Provide the [X, Y] coordinate of the cell's center where the given text is located.  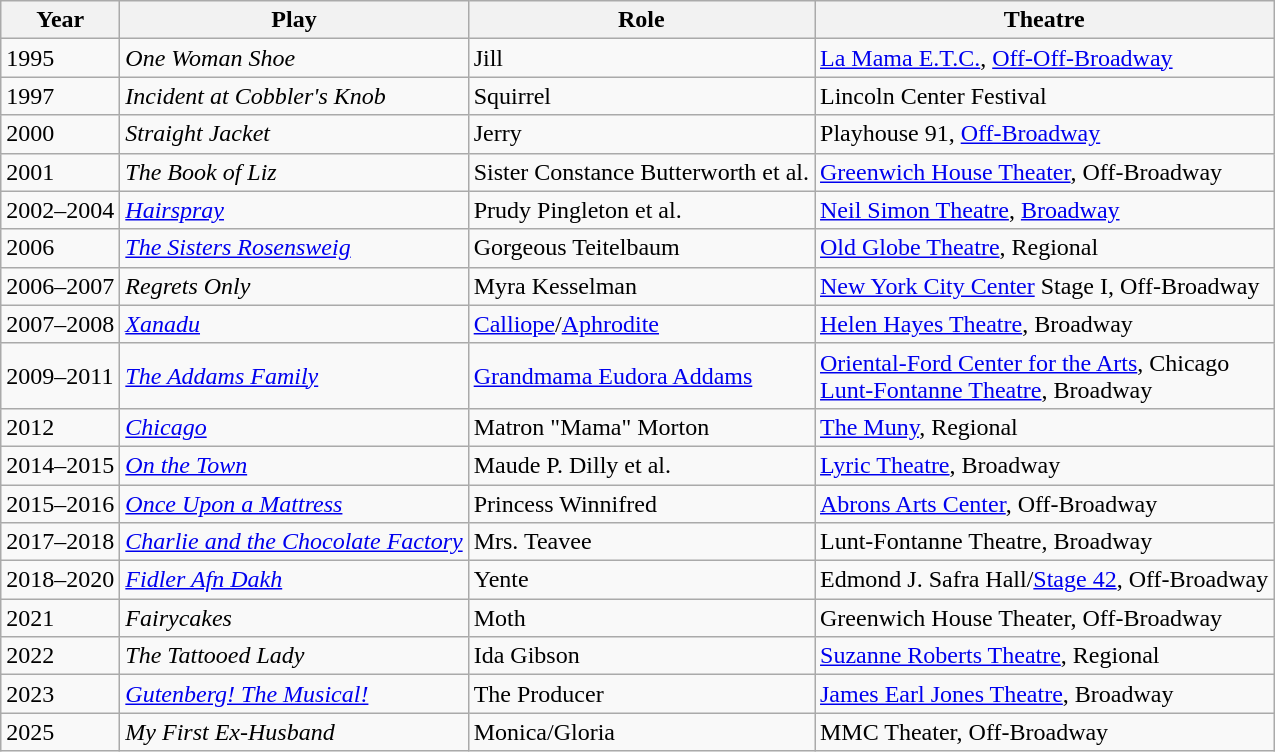
2006 [60, 248]
Helen Hayes Theatre, Broadway [1044, 324]
The Book of Liz [294, 172]
Abrons Arts Center, Off-Broadway [1044, 503]
2025 [60, 732]
2021 [60, 618]
Fairycakes [294, 618]
Chicago [294, 427]
The Tattooed Lady [294, 656]
Straight Jacket [294, 134]
On the Town [294, 465]
La Mama E.T.C., Off-Off-Broadway [1044, 58]
Role [641, 20]
Once Upon a Mattress [294, 503]
2009–2011 [60, 376]
The Sisters Rosensweig [294, 248]
Lincoln Center Festival [1044, 96]
Ida Gibson [641, 656]
My First Ex-Husband [294, 732]
1997 [60, 96]
New York City Center Stage I, Off-Broadway [1044, 286]
Hairspray [294, 210]
The Addams Family [294, 376]
Yente [641, 580]
Prudy Pingleton et al. [641, 210]
Matron "Mama" Morton [641, 427]
2006–2007 [60, 286]
Princess Winnifred [641, 503]
2017–2018 [60, 542]
2012 [60, 427]
Incident at Cobbler's Knob [294, 96]
2002–2004 [60, 210]
Suzanne Roberts Theatre, Regional [1044, 656]
Myra Kesselman [641, 286]
Jerry [641, 134]
One Woman Shoe [294, 58]
The Muny, Regional [1044, 427]
Old Globe Theatre, Regional [1044, 248]
The Producer [641, 694]
Play [294, 20]
Edmond J. Safra Hall/Stage 42, Off-Broadway [1044, 580]
Theatre [1044, 20]
2022 [60, 656]
1995 [60, 58]
Calliope/Aphrodite [641, 324]
Squirrel [641, 96]
2018–2020 [60, 580]
Charlie and the Chocolate Factory [294, 542]
Oriental-Ford Center for the Arts, ChicagoLunt-Fontanne Theatre, Broadway [1044, 376]
Sister Constance Butterworth et al. [641, 172]
James Earl Jones Theatre, Broadway [1044, 694]
2015–2016 [60, 503]
2023 [60, 694]
Year [60, 20]
2014–2015 [60, 465]
Lyric Theatre, Broadway [1044, 465]
Mrs. Teavee [641, 542]
Regrets Only [294, 286]
Grandmama Eudora Addams [641, 376]
2007–2008 [60, 324]
Xanadu [294, 324]
Neil Simon Theatre, Broadway [1044, 210]
Monica/Gloria [641, 732]
2000 [60, 134]
MMC Theater, Off-Broadway [1044, 732]
Jill [641, 58]
Lunt-Fontanne Theatre, Broadway [1044, 542]
Moth [641, 618]
Playhouse 91, Off-Broadway [1044, 134]
Gutenberg! The Musical! [294, 694]
Maude P. Dilly et al. [641, 465]
2001 [60, 172]
Gorgeous Teitelbaum [641, 248]
Fidler Afn Dakh [294, 580]
